Determine the [X, Y] coordinate at the center of the cell enclosing the given text.  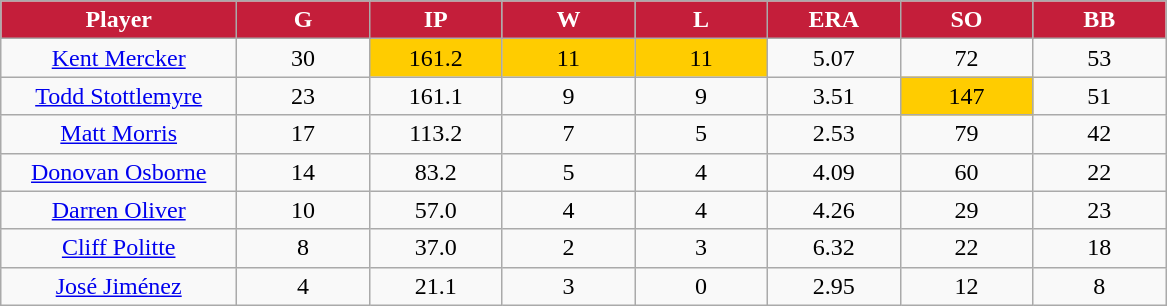
37.0 [436, 248]
17 [304, 134]
147 [966, 96]
José Jiménez [119, 286]
83.2 [436, 172]
21.1 [436, 286]
Darren Oliver [119, 210]
6.32 [834, 248]
57.0 [436, 210]
79 [966, 134]
7 [568, 134]
IP [436, 20]
Cliff Politte [119, 248]
60 [966, 172]
161.2 [436, 58]
3.51 [834, 96]
Donovan Osborne [119, 172]
18 [1100, 248]
42 [1100, 134]
30 [304, 58]
51 [1100, 96]
4.09 [834, 172]
14 [304, 172]
Todd Stottlemyre [119, 96]
Kent Mercker [119, 58]
12 [966, 286]
72 [966, 58]
29 [966, 210]
SO [966, 20]
ERA [834, 20]
2 [568, 248]
113.2 [436, 134]
Player [119, 20]
4.26 [834, 210]
W [568, 20]
L [702, 20]
0 [702, 286]
G [304, 20]
BB [1100, 20]
161.1 [436, 96]
10 [304, 210]
53 [1100, 58]
Matt Morris [119, 134]
2.53 [834, 134]
5.07 [834, 58]
2.95 [834, 286]
